Return [x, y] of the center of cell containing provided text 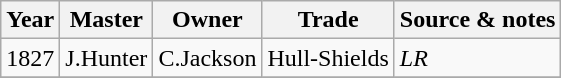
Trade [328, 20]
Year [30, 20]
Hull-Shields [328, 58]
1827 [30, 58]
Source & notes [478, 20]
LR [478, 58]
C.Jackson [208, 58]
Owner [208, 20]
J.Hunter [106, 58]
Master [106, 20]
